For the text-containing cell, return its midpoint in (X, Y) coordinate format. 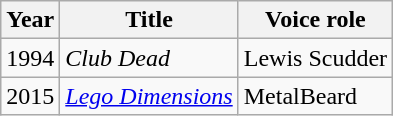
Voice role (315, 20)
Title (149, 20)
Lego Dimensions (149, 96)
Year (30, 20)
1994 (30, 58)
MetalBeard (315, 96)
Lewis Scudder (315, 58)
2015 (30, 96)
Club Dead (149, 58)
